From the cell containing the given text, extract its center point as [X, Y] coordinate. 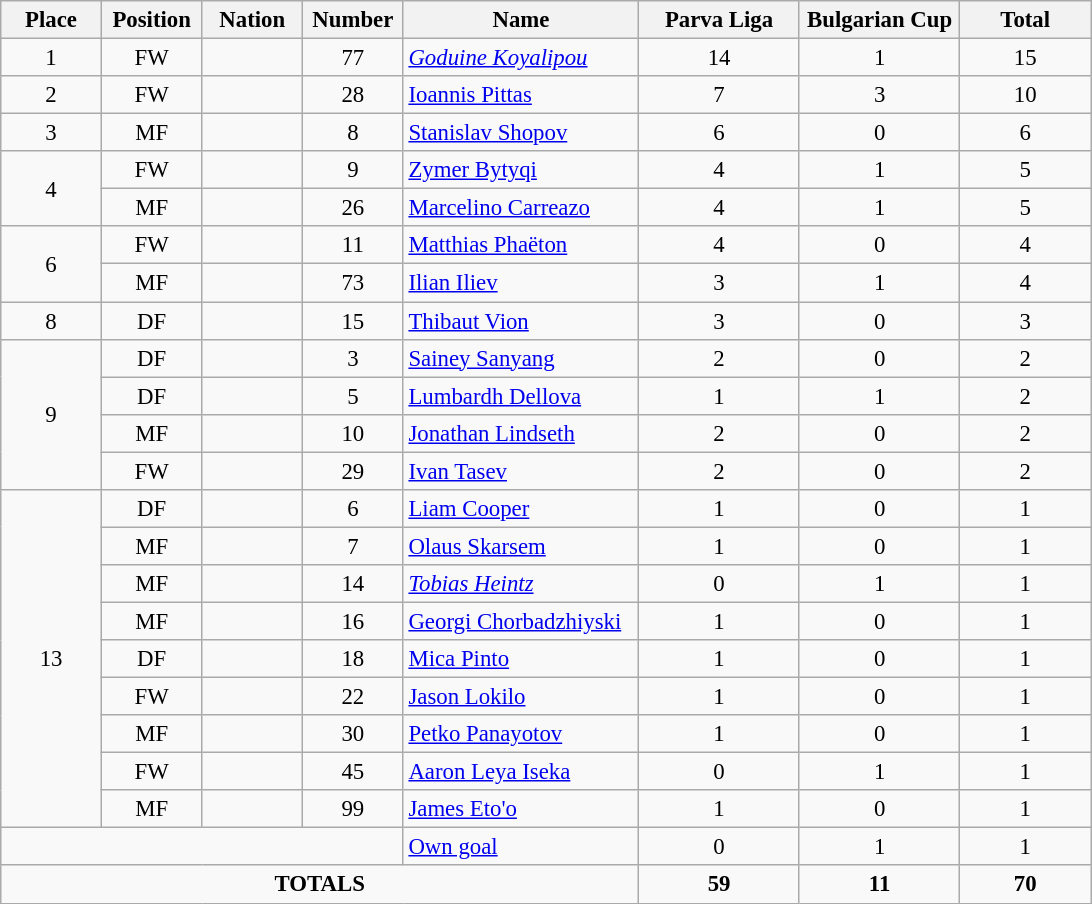
Marcelino Carreazo [521, 208]
Georgi Chorbadzhiyski [521, 621]
Ioannis Pittas [521, 95]
18 [354, 659]
Name [521, 20]
16 [354, 621]
Jason Lokilo [521, 697]
Sainey Sanyang [521, 358]
13 [52, 659]
Ivan Tasev [521, 471]
Thibaut Vion [521, 321]
Olaus Skarsem [521, 546]
TOTALS [320, 885]
28 [354, 95]
30 [354, 734]
Aaron Leya Iseka [521, 772]
Goduine Koyalipou [521, 58]
Liam Cooper [521, 509]
Ilian Iliev [521, 283]
Bulgarian Cup [880, 20]
Jonathan Lindseth [521, 433]
Position [152, 20]
Lumbardh Dellova [521, 396]
Number [354, 20]
James Eto'o [521, 809]
59 [720, 885]
Petko Panayotov [521, 734]
26 [354, 208]
45 [354, 772]
73 [354, 283]
22 [354, 697]
Own goal [521, 847]
Place [52, 20]
Mica Pinto [521, 659]
Total [1026, 20]
Nation [252, 20]
77 [354, 58]
29 [354, 471]
Parva Liga [720, 20]
Zymer Bytyqi [521, 170]
99 [354, 809]
Tobias Heintz [521, 584]
Matthias Phaëton [521, 245]
70 [1026, 885]
Stanislav Shopov [521, 133]
